Provide the (X, Y) coordinate of the cell's center where the given text is located.  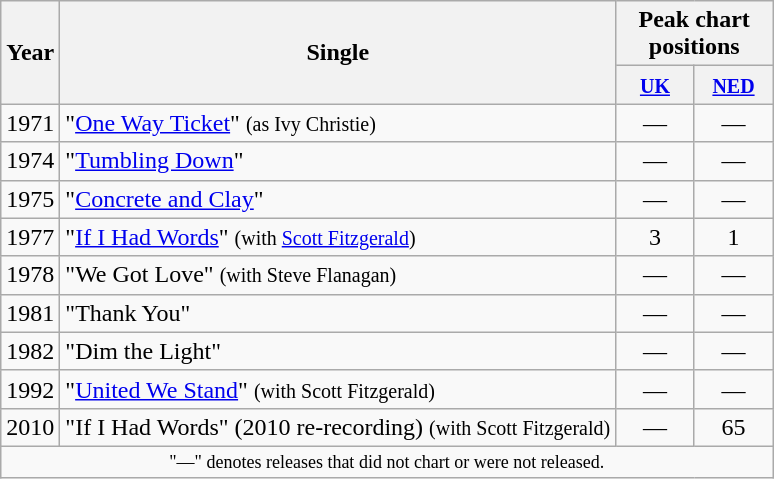
"If I Had Words" (2010 re-recording) (with Scott Fitzgerald) (338, 427)
"One Way Ticket" (as Ivy Christie) (338, 123)
"United We Stand" (with Scott Fitzgerald) (338, 389)
1981 (30, 313)
1977 (30, 237)
1971 (30, 123)
"Dim the Light" (338, 351)
Single (338, 52)
1992 (30, 389)
1 (734, 237)
1975 (30, 199)
Peak chart positions (694, 34)
"—" denotes releases that did not chart or were not released. (387, 462)
"We Got Love" (with Steve Flanagan) (338, 275)
65 (734, 427)
"Concrete and Clay" (338, 199)
UK (656, 85)
2010 (30, 427)
Year (30, 52)
3 (656, 237)
"Tumbling Down" (338, 161)
NED (734, 85)
"If I Had Words" (with Scott Fitzgerald) (338, 237)
1974 (30, 161)
1982 (30, 351)
"Thank You" (338, 313)
1978 (30, 275)
